Capture the cell that displays the provided text and extract its (X, Y) central coordinate. 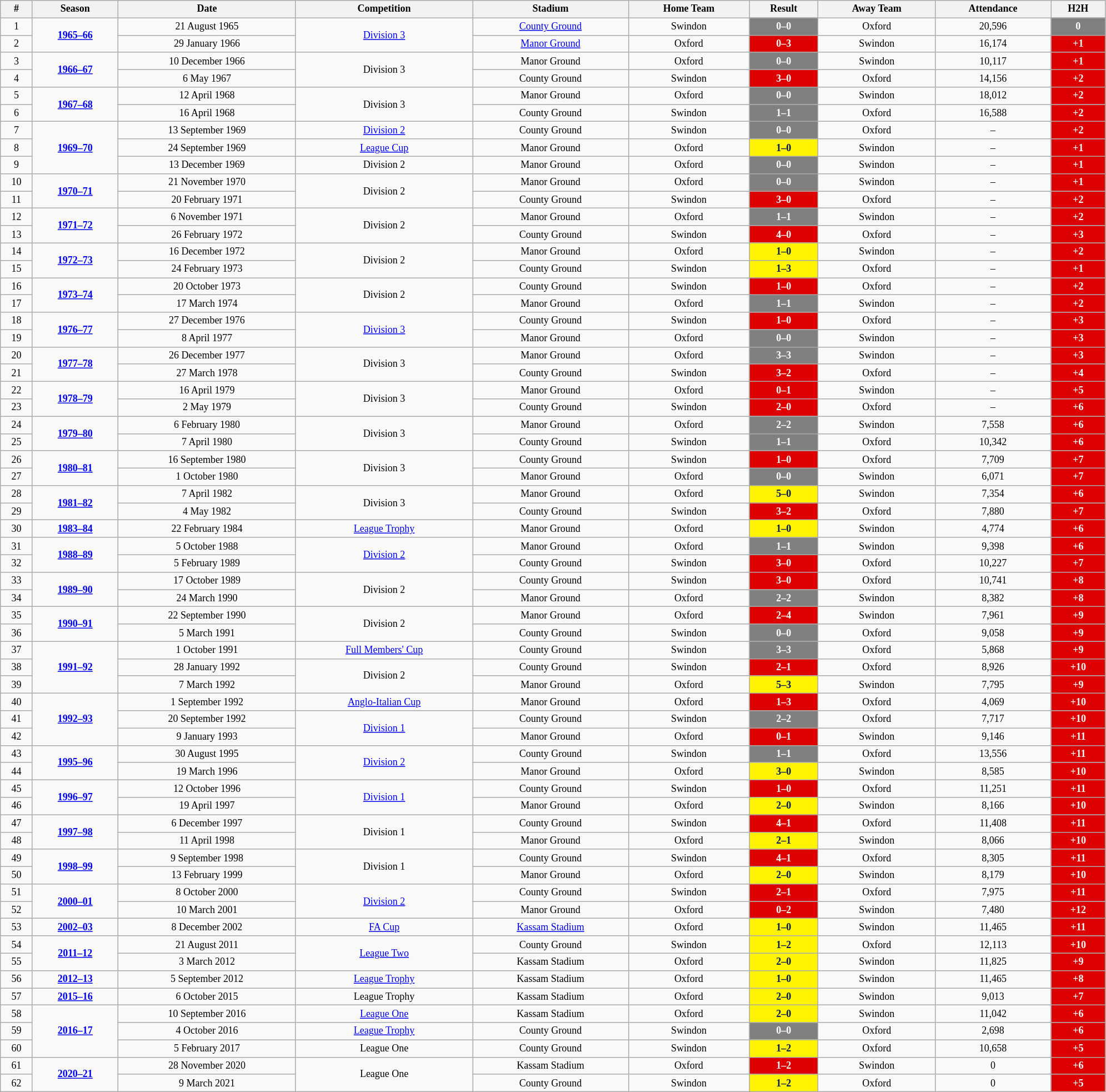
20 September 1992 (207, 719)
1977–78 (75, 364)
2 May 1979 (207, 408)
28 January 1992 (207, 667)
31 (17, 546)
FA Cup (384, 927)
7,480 (993, 910)
25 (17, 442)
19 (17, 338)
29 January 1966 (207, 43)
26 December 1977 (207, 356)
1966–67 (75, 69)
6 (17, 113)
40 (17, 702)
7 April 1980 (207, 442)
46 (17, 806)
7,709 (993, 459)
20 October 1973 (207, 287)
54 (17, 945)
1971–72 (75, 226)
22 September 1990 (207, 616)
22 (17, 390)
6,071 (993, 477)
1988–89 (75, 555)
2011–12 (75, 953)
9 January 1993 (207, 737)
6 May 1967 (207, 78)
4,774 (993, 529)
16 April 1968 (207, 113)
44 (17, 771)
13 (17, 235)
8 April 1977 (207, 338)
# (17, 9)
1972–73 (75, 260)
2016–17 (75, 1031)
19 April 1997 (207, 806)
17 March 1974 (207, 303)
11 April 1998 (207, 840)
9,058 (993, 632)
12,113 (993, 945)
7,717 (993, 719)
Away Team (877, 9)
2020–21 (75, 1074)
24 (17, 425)
10,658 (993, 1048)
62 (17, 1083)
3 March 2012 (207, 961)
49 (17, 858)
9 March 2021 (207, 1083)
32 (17, 564)
8 December 2002 (207, 927)
8 October 2000 (207, 892)
11,408 (993, 824)
26 (17, 459)
10,227 (993, 564)
5 February 1989 (207, 564)
26 February 1972 (207, 235)
17 (17, 303)
16 December 1972 (207, 251)
1995–96 (75, 762)
H2H (1078, 9)
16 (17, 287)
+12 (1078, 910)
8,066 (993, 840)
14,156 (993, 78)
37 (17, 650)
10 December 1966 (207, 61)
Result (784, 9)
24 March 1990 (207, 598)
1 October 1980 (207, 477)
2000–01 (75, 901)
8,585 (993, 771)
1965–66 (75, 35)
28 (17, 495)
29 (17, 511)
10 September 2016 (207, 1014)
10,342 (993, 442)
19 March 1996 (207, 771)
8,926 (993, 667)
4–0 (784, 235)
10 (17, 182)
14 (17, 251)
7 (17, 130)
Date (207, 9)
2012–13 (75, 979)
Anglo-Italian Cup (384, 702)
0–3 (784, 43)
61 (17, 1066)
2015–16 (75, 997)
20 (17, 356)
47 (17, 824)
Season (75, 9)
51 (17, 892)
3 (17, 61)
34 (17, 598)
56 (17, 979)
2,698 (993, 1031)
1973–74 (75, 295)
5 (17, 96)
12 April 1968 (207, 96)
21 (17, 372)
52 (17, 910)
9,146 (993, 737)
13 February 1999 (207, 875)
5–0 (784, 495)
0–2 (784, 910)
Stadium (551, 9)
Full Members' Cup (384, 650)
7,354 (993, 495)
Competition (384, 9)
35 (17, 616)
5 March 1991 (207, 632)
18,012 (993, 96)
4,069 (993, 702)
21 November 1970 (207, 182)
9 September 1998 (207, 858)
8,166 (993, 806)
6 February 1980 (207, 425)
21 August 2011 (207, 945)
11,042 (993, 1014)
1978–79 (75, 399)
7,975 (993, 892)
League Cup (384, 148)
55 (17, 961)
60 (17, 1048)
8,305 (993, 858)
1976–77 (75, 330)
57 (17, 997)
1998–99 (75, 866)
Home Team (689, 9)
6 October 2015 (207, 997)
16 April 1979 (207, 390)
15 (17, 269)
27 (17, 477)
30 August 1995 (207, 754)
1 October 1991 (207, 650)
42 (17, 737)
21 August 1965 (207, 27)
1980–81 (75, 468)
1990–91 (75, 624)
5 October 1988 (207, 546)
11,825 (993, 961)
8,179 (993, 875)
12 October 1996 (207, 788)
7 April 1982 (207, 495)
13 December 1969 (207, 164)
27 March 1978 (207, 372)
10 March 2001 (207, 910)
11 (17, 200)
10,117 (993, 61)
1983–84 (75, 529)
1991–92 (75, 667)
24 September 1969 (207, 148)
1967–68 (75, 104)
24 February 1973 (207, 269)
4 May 1982 (207, 511)
17 October 1989 (207, 580)
1997–98 (75, 832)
16,588 (993, 113)
10,741 (993, 580)
20,596 (993, 27)
+4 (1078, 372)
11,251 (993, 788)
2 (17, 43)
1970–71 (75, 191)
1 September 1992 (207, 702)
6 December 1997 (207, 824)
7,558 (993, 425)
1979–80 (75, 433)
27 December 1976 (207, 321)
7,961 (993, 616)
5 September 2012 (207, 979)
9 (17, 164)
48 (17, 840)
2002–03 (75, 927)
20 February 1971 (207, 200)
59 (17, 1031)
53 (17, 927)
38 (17, 667)
43 (17, 754)
6 November 1971 (207, 217)
League Two (384, 953)
18 (17, 321)
28 November 2020 (207, 1066)
7,880 (993, 511)
1969–70 (75, 148)
1981–82 (75, 503)
39 (17, 685)
7,795 (993, 685)
16,174 (993, 43)
36 (17, 632)
30 (17, 529)
1989–90 (75, 589)
8,382 (993, 598)
12 (17, 217)
8 (17, 148)
58 (17, 1014)
23 (17, 408)
4 (17, 78)
5–3 (784, 685)
41 (17, 719)
1992–93 (75, 720)
50 (17, 875)
1996–97 (75, 797)
Attendance (993, 9)
9,398 (993, 546)
33 (17, 580)
13 September 1969 (207, 130)
13,556 (993, 754)
9,013 (993, 997)
1 (17, 27)
22 February 1984 (207, 529)
7 March 1992 (207, 685)
5 February 2017 (207, 1048)
16 September 1980 (207, 459)
4 October 2016 (207, 1031)
2–4 (784, 616)
45 (17, 788)
5,868 (993, 650)
